Detect which cell encompasses the target text, then output its [X, Y] center coordinate. 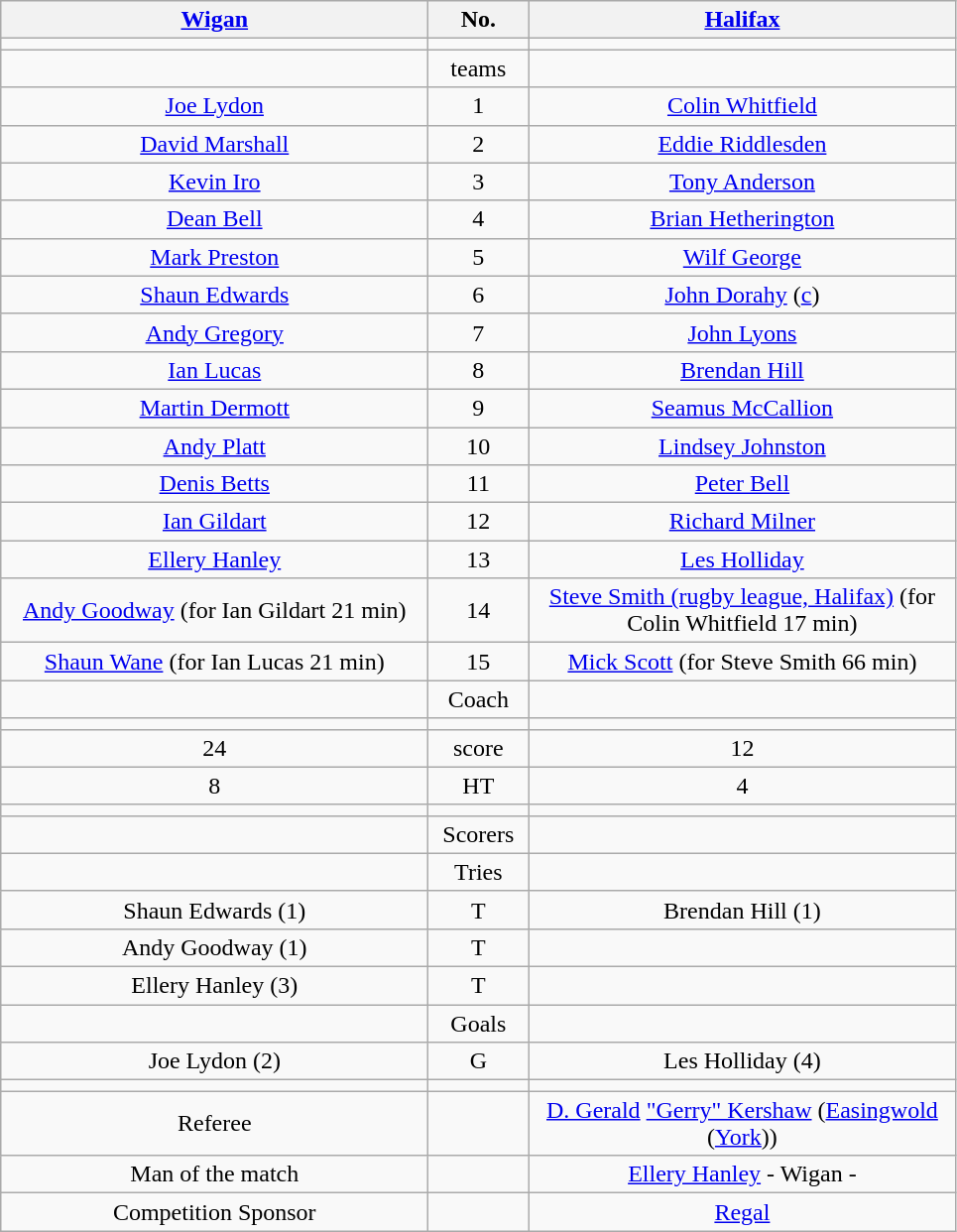
Dean Bell [214, 219]
Wigan [214, 20]
Shaun Edwards [214, 295]
Joe Lydon (2) [214, 1061]
David Marshall [214, 144]
Man of the match [214, 1174]
24 [214, 748]
14 [478, 611]
Brian Hetherington [742, 219]
score [478, 748]
10 [478, 445]
Andy Gregory [214, 332]
Richard Milner [742, 522]
Les Holliday [742, 559]
7 [478, 332]
Tries [478, 872]
3 [478, 182]
Brendan Hill [742, 370]
Brendan Hill (1) [742, 910]
13 [478, 559]
Ian Gildart [214, 522]
Scorers [478, 834]
Ellery Hanley (3) [214, 985]
Goals [478, 1023]
Ellery Hanley - Wigan - [742, 1174]
John Lyons [742, 332]
1 [478, 106]
Les Holliday (4) [742, 1061]
Martin Dermott [214, 408]
Lindsey Johnston [742, 445]
No. [478, 20]
Shaun Wane (for Ian Lucas 21 min) [214, 662]
Ian Lucas [214, 370]
Andy Goodway (for Ian Gildart 21 min) [214, 611]
Wilf George [742, 257]
HT [478, 786]
Denis Betts [214, 484]
D. Gerald "Gerry" Kershaw (Easingwold (York)) [742, 1123]
Mark Preston [214, 257]
Joe Lydon [214, 106]
Referee [214, 1123]
15 [478, 662]
Peter Bell [742, 484]
Coach [478, 699]
Steve Smith (rugby league, Halifax) (for Colin Whitfield 17 min) [742, 611]
11 [478, 484]
Regal [742, 1212]
Seamus McCallion [742, 408]
Andy Goodway (1) [214, 947]
G [478, 1061]
6 [478, 295]
Ellery Hanley [214, 559]
Kevin Iro [214, 182]
Halifax [742, 20]
John Dorahy (c) [742, 295]
Competition Sponsor [214, 1212]
Shaun Edwards (1) [214, 910]
5 [478, 257]
Colin Whitfield [742, 106]
9 [478, 408]
2 [478, 144]
teams [478, 68]
Eddie Riddlesden [742, 144]
Mick Scott (for Steve Smith 66 min) [742, 662]
Andy Platt [214, 445]
Tony Anderson [742, 182]
